Return the (X, Y) coordinate for the center point of the cell that contains the specified text.  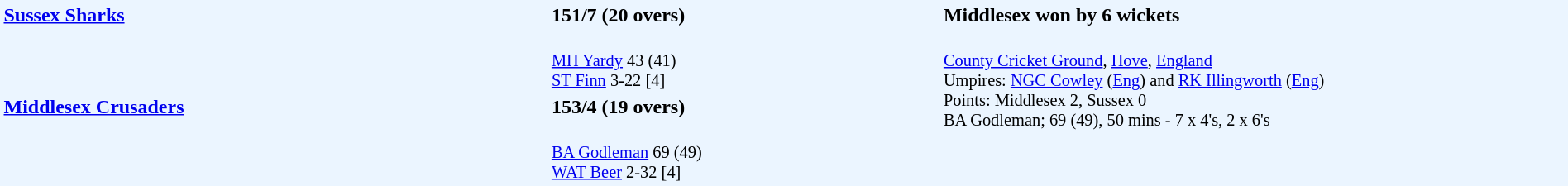
Sussex Sharks (275, 47)
Middlesex Crusaders (275, 139)
MH Yardy 43 (41) ST Finn 3-22 [4] (744, 61)
153/4 (19 overs) (744, 107)
BA Godleman 69 (49) WAT Beer 2-32 [4] (744, 152)
151/7 (20 overs) (744, 15)
Middlesex won by 6 wickets (1254, 15)
